From the cell containing the given text, extract its center point as [x, y] coordinate. 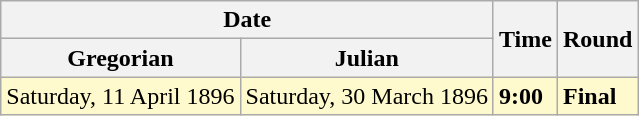
Time [525, 39]
9:00 [525, 96]
Julian [366, 58]
Round [597, 39]
Date [248, 20]
Gregorian [120, 58]
Saturday, 11 April 1896 [120, 96]
Saturday, 30 March 1896 [366, 96]
Final [597, 96]
